Extract the (x, y) coordinate from the center of the cell holding the provided text.  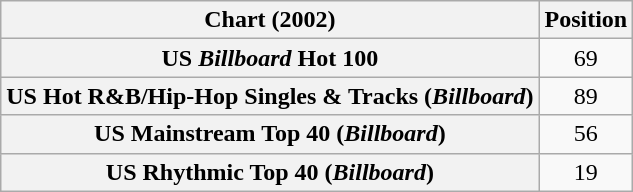
19 (586, 172)
56 (586, 134)
US Billboard Hot 100 (270, 58)
Position (586, 20)
US Hot R&B/Hip-Hop Singles & Tracks (Billboard) (270, 96)
US Rhythmic Top 40 (Billboard) (270, 172)
US Mainstream Top 40 (Billboard) (270, 134)
69 (586, 58)
Chart (2002) (270, 20)
89 (586, 96)
